Pinpoint the cell where the given text exists, returning its (X, Y) midpoint coordinate. 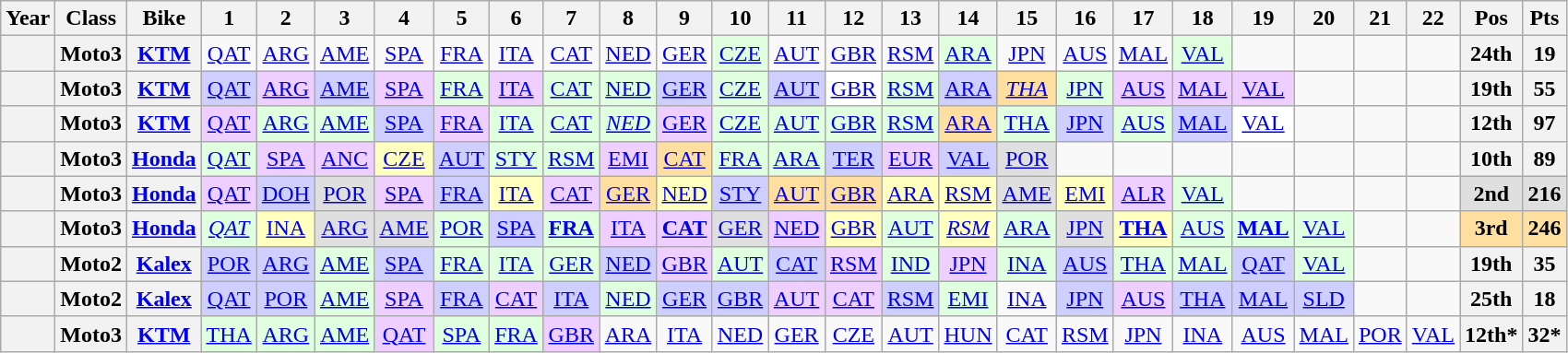
Pos (1491, 18)
14 (968, 18)
ANC (344, 159)
6 (517, 18)
EUR (910, 159)
2nd (1491, 194)
11 (797, 18)
Pts (1544, 18)
10 (740, 18)
25th (1491, 299)
32* (1544, 334)
3rd (1491, 229)
7 (571, 18)
8 (628, 18)
12th (1491, 124)
246 (1544, 229)
ALR (1143, 194)
Class (91, 18)
Bike (164, 18)
13 (910, 18)
IND (910, 264)
DOH (286, 194)
5 (461, 18)
35 (1544, 264)
15 (1027, 18)
12 (853, 18)
16 (1085, 18)
HUN (968, 334)
22 (1433, 18)
89 (1544, 159)
Year (28, 18)
216 (1544, 194)
24th (1491, 53)
SLD (1324, 299)
20 (1324, 18)
1 (229, 18)
4 (404, 18)
TER (853, 159)
9 (684, 18)
17 (1143, 18)
55 (1544, 88)
21 (1380, 18)
97 (1544, 124)
12th* (1491, 334)
3 (344, 18)
10th (1491, 159)
2 (286, 18)
